Extract the (x, y) coordinate from the center of the cell holding the provided text.  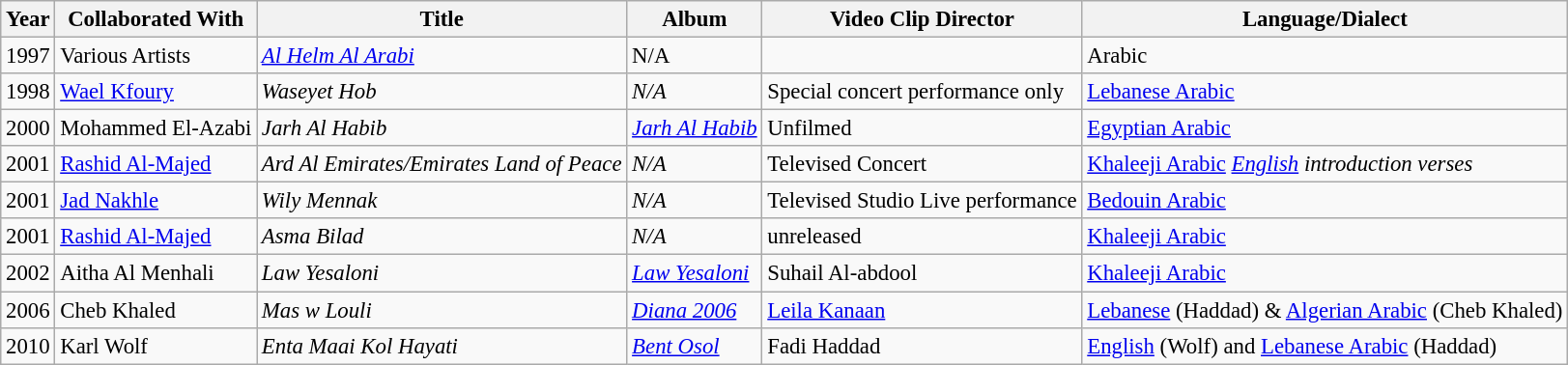
Album (695, 19)
Jad Nakhle (157, 201)
Arabic (1326, 56)
Suhail Al-abdool (922, 273)
Mohammed El-Azabi (157, 128)
Diana 2006 (695, 310)
Language/Dialect (1326, 19)
Leila Kanaan (922, 310)
Unfilmed (922, 128)
Title (442, 19)
Lebanese Arabic (1326, 92)
Bedouin Arabic (1326, 201)
Video Clip Director (922, 19)
Various Artists (157, 56)
Enta Maai Kol Hayati (442, 346)
Televised Concert (922, 164)
Aitha Al Menhali (157, 273)
Mas w Louli (442, 310)
Televised Studio Live performance (922, 201)
Cheb Khaled (157, 310)
Wael Kfoury (157, 92)
Egyptian Arabic (1326, 128)
Wily Mennak (442, 201)
Asma Bilad (442, 237)
2002 (28, 273)
Special concert performance only (922, 92)
2010 (28, 346)
Karl Wolf (157, 346)
unreleased (922, 237)
Year (28, 19)
2000 (28, 128)
Ard Al Emirates/Emirates Land of Peace (442, 164)
Khaleeji Arabic English introduction verses (1326, 164)
Lebanese (Haddad) & Algerian Arabic (Cheb Khaled) (1326, 310)
1997 (28, 56)
Collaborated With (157, 19)
Waseyet Hob (442, 92)
Al Helm Al Arabi (442, 56)
Fadi Haddad (922, 346)
2006 (28, 310)
1998 (28, 92)
English (Wolf) and Lebanese Arabic (Haddad) (1326, 346)
Bent Osol (695, 346)
